Extract the [x, y] coordinate from the center of the cell holding the provided text.  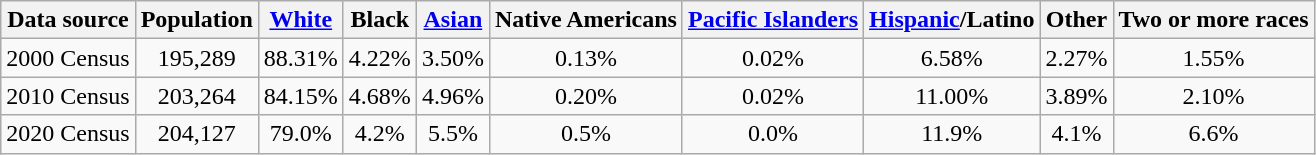
Asian [452, 20]
0.13% [586, 58]
4.2% [380, 134]
84.15% [300, 96]
0.0% [772, 134]
Other [1076, 20]
4.22% [380, 58]
Population [196, 20]
5.5% [452, 134]
204,127 [196, 134]
3.89% [1076, 96]
0.20% [586, 96]
Two or more races [1214, 20]
Data source [68, 20]
Hispanic/Latino [952, 20]
6.58% [952, 58]
2000 Census [68, 58]
11.00% [952, 96]
4.96% [452, 96]
6.6% [1214, 134]
4.1% [1076, 134]
88.31% [300, 58]
Native Americans [586, 20]
11.9% [952, 134]
1.55% [1214, 58]
4.68% [380, 96]
2.27% [1076, 58]
79.0% [300, 134]
2020 Census [68, 134]
2010 Census [68, 96]
Pacific Islanders [772, 20]
195,289 [196, 58]
2.10% [1214, 96]
203,264 [196, 96]
White [300, 20]
Black [380, 20]
0.5% [586, 134]
3.50% [452, 58]
